Determine the [X, Y] coordinate at the center of the cell enclosing the given text.  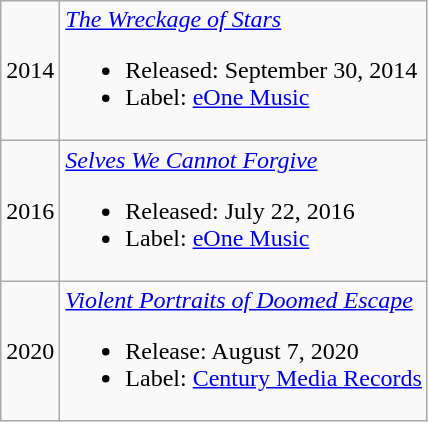
Selves We Cannot ForgiveReleased: July 22, 2016Label: eOne Music [244, 211]
2014 [30, 71]
2020 [30, 351]
2016 [30, 211]
The Wreckage of StarsReleased: September 30, 2014Label: eOne Music [244, 71]
Violent Portraits of Doomed EscapeRelease: August 7, 2020Label: Century Media Records [244, 351]
